Find where the given text appears and provide that cell's center as [X, Y] coordinate. 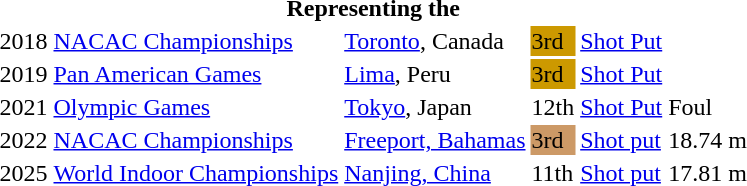
Olympic Games [196, 107]
12th [553, 107]
Tokyo, Japan [435, 107]
Toronto, Canada [435, 41]
Pan American Games [196, 74]
Shot put [622, 140]
Lima, Peru [435, 74]
Freeport, Bahamas [435, 140]
